Find where the given text appears and provide that cell's center as (X, Y) coordinate. 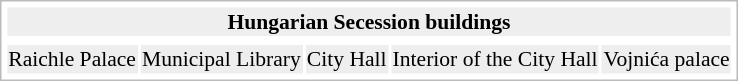
Raichle Palace (72, 59)
Municipal Library (221, 59)
Vojnića palace (666, 59)
City Hall (346, 59)
Interior of the City Hall (495, 59)
Hungarian Secession buildings (369, 22)
